Search for the cell housing the specified text and yield its [x, y] center coordinate. 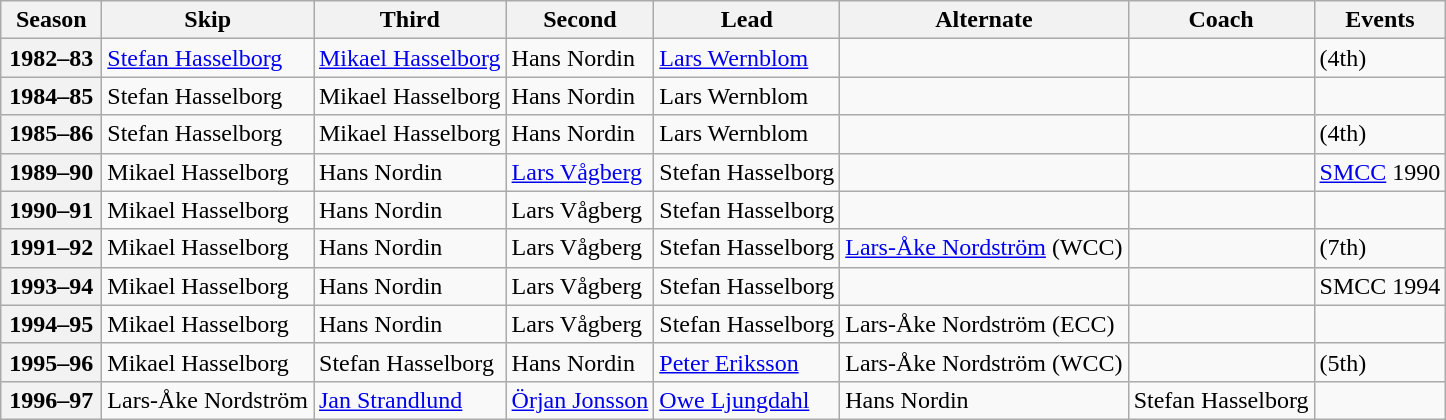
Lars-Åke Nordström [208, 400]
1991–92 [52, 248]
1985–86 [52, 134]
Peter Eriksson [747, 362]
Skip [208, 20]
1994–95 [52, 324]
Alternate [984, 20]
SMCC 1990 [1380, 172]
Owe Ljungdahl [747, 400]
1989–90 [52, 172]
Lars-Åke Nordström (ECC) [984, 324]
1993–94 [52, 286]
(5th) [1380, 362]
Events [1380, 20]
Lead [747, 20]
Third [410, 20]
1984–85 [52, 96]
Jan Strandlund [410, 400]
1990–91 [52, 210]
(7th) [1380, 248]
1995–96 [52, 362]
1982–83 [52, 58]
SMCC 1994 [1380, 286]
Second [580, 20]
Örjan Jonsson [580, 400]
Season [52, 20]
1996–97 [52, 400]
Coach [1221, 20]
